From the cell containing the given text, extract its center point as (x, y) coordinate. 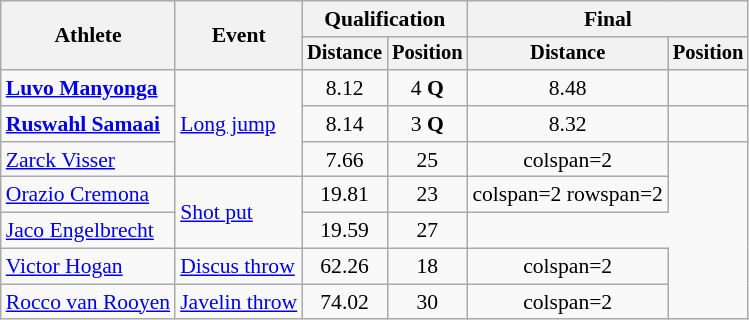
Discus throw (238, 267)
7.66 (344, 160)
Athlete (88, 36)
colspan=2 rowspan=2 (568, 195)
Rocco van Rooyen (88, 302)
62.26 (344, 267)
Jaco Engelbrecht (88, 231)
8.32 (568, 124)
Orazio Cremona (88, 195)
3 Q (427, 124)
30 (427, 302)
Final (608, 19)
Victor Hogan (88, 267)
Event (238, 36)
Shot put (238, 212)
8.48 (568, 88)
Zarck Visser (88, 160)
19.81 (344, 195)
Javelin throw (238, 302)
74.02 (344, 302)
19.59 (344, 231)
4 Q (427, 88)
Luvo Manyonga (88, 88)
Qualification (384, 19)
25 (427, 160)
18 (427, 267)
27 (427, 231)
23 (427, 195)
Ruswahl Samaai (88, 124)
8.14 (344, 124)
Long jump (238, 124)
8.12 (344, 88)
